For the text-containing cell, return its midpoint in (x, y) coordinate format. 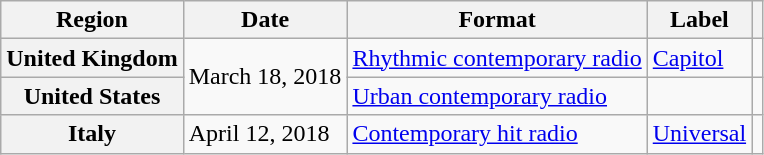
April 12, 2018 (265, 134)
March 18, 2018 (265, 77)
Urban contemporary radio (497, 96)
Region (92, 20)
United Kingdom (92, 58)
Format (497, 20)
Capitol (699, 58)
Date (265, 20)
United States (92, 96)
Italy (92, 134)
Contemporary hit radio (497, 134)
Rhythmic contemporary radio (497, 58)
Label (699, 20)
Universal (699, 134)
